Provide the [X, Y] coordinate of the cell's center where the given text is located.  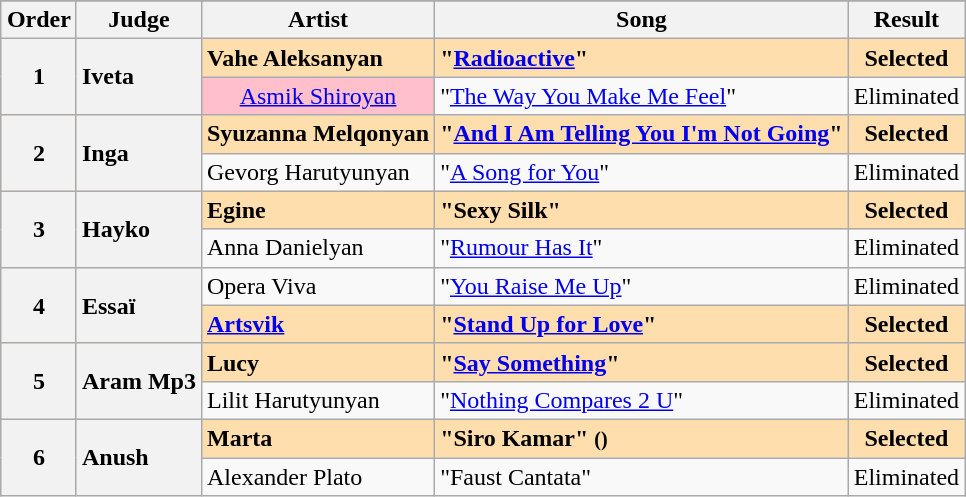
"Rumour Has It" [642, 248]
"Siro Kamar" () [642, 438]
Artist [318, 20]
"And I Am Telling You I'm Not Going" [642, 134]
"Stand Up for Love" [642, 324]
Anush [138, 457]
"Say Something" [642, 362]
1 [38, 77]
Song [642, 20]
Marta [318, 438]
Order [38, 20]
5 [38, 381]
"Radioactive" [642, 58]
"A Song for You" [642, 172]
"Nothing Compares 2 U" [642, 400]
Judge [138, 20]
Essaï [138, 305]
6 [38, 457]
Result [906, 20]
"The Way You Make Me Feel" [642, 96]
Vahe Aleksanyan [318, 58]
Gevorg Harutyunyan [318, 172]
"Sexy Silk" [642, 210]
Artsvik [318, 324]
2 [38, 153]
Iveta [138, 77]
Asmik Shiroyan [318, 96]
Alexander Plato [318, 477]
Hayko [138, 229]
"You Raise Me Up" [642, 286]
Lucy [318, 362]
3 [38, 229]
Aram Mp3 [138, 381]
"Faust Cantata" [642, 477]
4 [38, 305]
Lilit Harutyunyan [318, 400]
Inga [138, 153]
Opera Viva [318, 286]
Egine [318, 210]
Anna Danielyan [318, 248]
Syuzanna Melqonyan [318, 134]
